Determine the [x, y] coordinate at the center of the cell enclosing the given text.  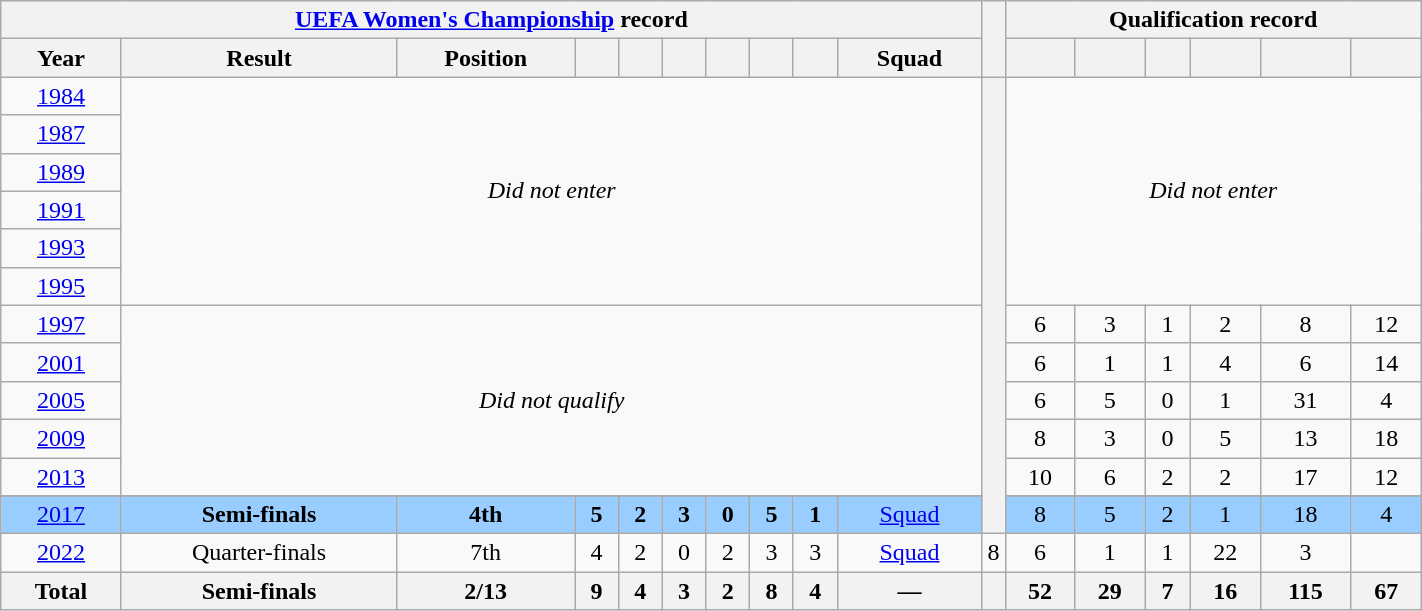
Position [486, 58]
1989 [62, 172]
16 [1225, 591]
2005 [62, 400]
Quarter-finals [258, 553]
1993 [62, 248]
14 [1386, 362]
1991 [62, 210]
— [910, 591]
31 [1306, 400]
1995 [62, 286]
1984 [62, 96]
1997 [62, 324]
2022 [62, 553]
Year [62, 58]
29 [1110, 591]
22 [1225, 553]
Did not qualify [552, 400]
2/13 [486, 591]
4th [486, 515]
2009 [62, 438]
52 [1040, 591]
Total [62, 591]
17 [1306, 477]
13 [1306, 438]
67 [1386, 591]
UEFA Women's Championship record [492, 20]
7th [486, 553]
9 [597, 591]
1987 [62, 134]
10 [1040, 477]
Result [258, 58]
2017 [62, 515]
2001 [62, 362]
Qualification record [1213, 20]
115 [1306, 591]
2013 [62, 477]
7 [1167, 591]
